Detect which cell encompasses the target text, then output its (x, y) center coordinate. 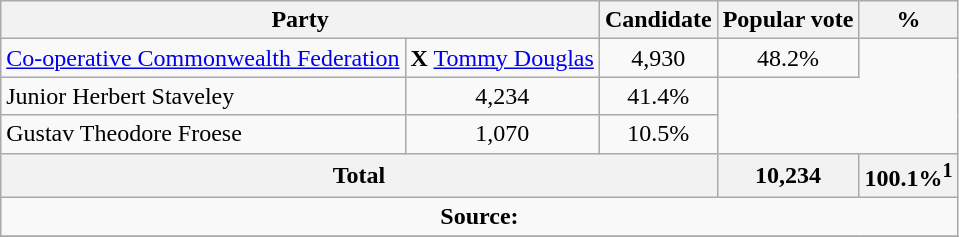
X Tommy Douglas (502, 58)
41.4% (658, 96)
4,234 (502, 96)
Source: (480, 217)
Party (300, 20)
Total (359, 176)
100.1%1 (908, 176)
Junior Herbert Staveley (203, 96)
Gustav Theodore Froese (203, 134)
Co-operative Commonwealth Federation (203, 58)
Candidate (658, 20)
48.2% (788, 58)
10.5% (658, 134)
1,070 (502, 134)
4,930 (658, 58)
% (908, 20)
Popular vote (788, 20)
10,234 (788, 176)
